From the cell containing the given text, extract its center point as [x, y] coordinate. 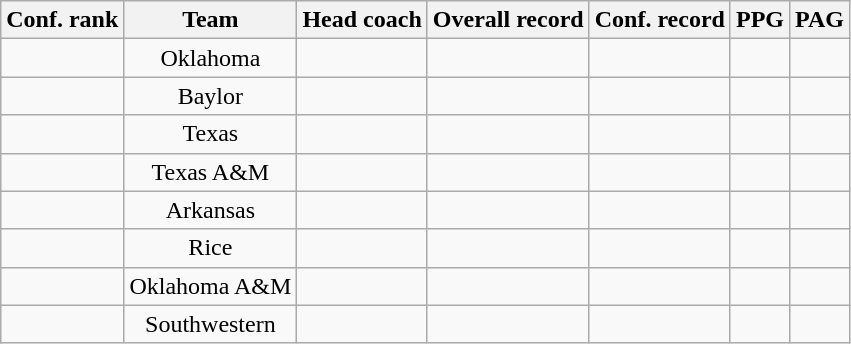
Overall record [508, 20]
Southwestern [210, 324]
Conf. record [660, 20]
Rice [210, 248]
Arkansas [210, 210]
PAG [820, 20]
PPG [760, 20]
Head coach [362, 20]
Oklahoma [210, 58]
Oklahoma A&M [210, 286]
Texas A&M [210, 172]
Baylor [210, 96]
Conf. rank [62, 20]
Texas [210, 134]
Team [210, 20]
